Determine the [X, Y] coordinate at the center of the cell enclosing the given text.  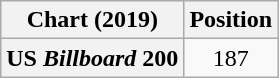
187 [231, 58]
Position [231, 20]
US Billboard 200 [92, 58]
Chart (2019) [92, 20]
